Scan for the cell matching the given text and deliver its (X, Y) coordinate at center. 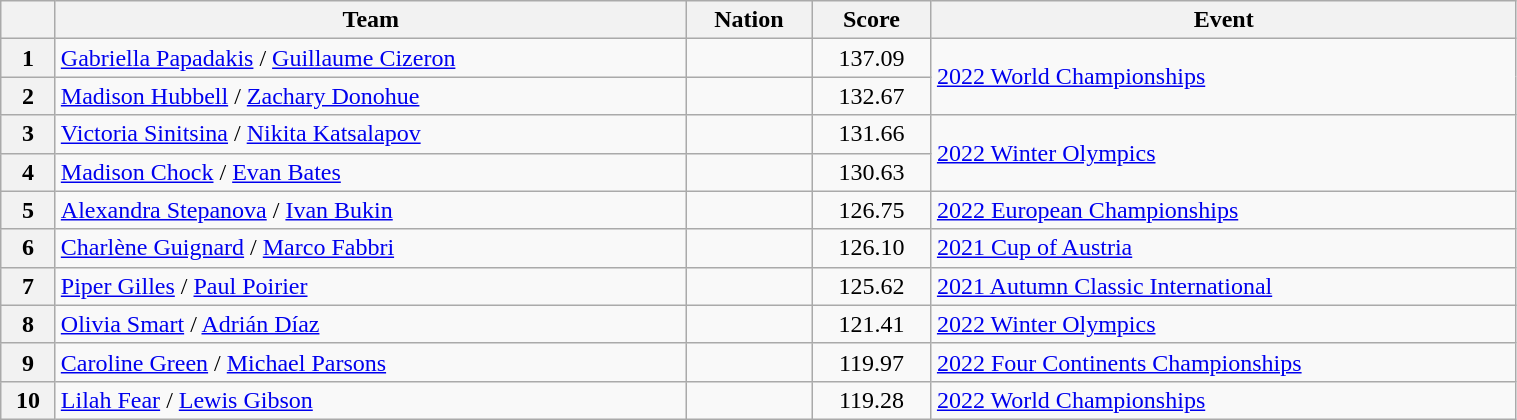
Olivia Smart / Adrián Díaz (370, 324)
Gabriella Papadakis / Guillaume Cizeron (370, 58)
9 (28, 362)
Victoria Sinitsina / Nikita Katsalapov (370, 134)
126.75 (872, 210)
8 (28, 324)
Team (370, 20)
2022 Four Continents Championships (1224, 362)
Nation (748, 20)
7 (28, 286)
119.97 (872, 362)
Alexandra Stepanova / Ivan Bukin (370, 210)
132.67 (872, 96)
126.10 (872, 248)
6 (28, 248)
Madison Chock / Evan Bates (370, 172)
10 (28, 400)
1 (28, 58)
2 (28, 96)
Lilah Fear / Lewis Gibson (370, 400)
Caroline Green / Michael Parsons (370, 362)
4 (28, 172)
Score (872, 20)
121.41 (872, 324)
Charlène Guignard / Marco Fabbri (370, 248)
2022 European Championships (1224, 210)
119.28 (872, 400)
5 (28, 210)
Madison Hubbell / Zachary Donohue (370, 96)
137.09 (872, 58)
131.66 (872, 134)
Piper Gilles / Paul Poirier (370, 286)
2021 Autumn Classic International (1224, 286)
130.63 (872, 172)
125.62 (872, 286)
2021 Cup of Austria (1224, 248)
3 (28, 134)
Event (1224, 20)
